Capture the cell that displays the provided text and extract its [X, Y] central coordinate. 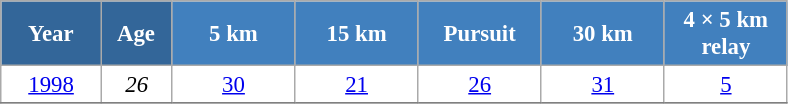
15 km [356, 34]
5 km [234, 34]
30 km [602, 34]
21 [356, 85]
Year [52, 34]
1998 [52, 85]
4 × 5 km relay [726, 34]
Pursuit [480, 34]
30 [234, 85]
Age [136, 34]
31 [602, 85]
5 [726, 85]
